Detect which cell encompasses the target text, then output its (X, Y) center coordinate. 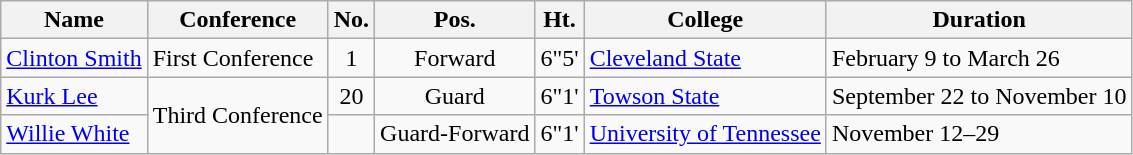
University of Tennessee (705, 134)
Name (74, 20)
Guard-Forward (455, 134)
Ht. (560, 20)
1 (351, 58)
Third Conference (238, 115)
Clinton Smith (74, 58)
Conference (238, 20)
6"5' (560, 58)
Towson State (705, 96)
Forward (455, 58)
November 12–29 (979, 134)
Willie White (74, 134)
Guard (455, 96)
February 9 to March 26 (979, 58)
College (705, 20)
First Conference (238, 58)
Kurk Lee (74, 96)
Pos. (455, 20)
20 (351, 96)
September 22 to November 10 (979, 96)
No. (351, 20)
Duration (979, 20)
Cleveland State (705, 58)
